Provide the (X, Y) coordinate of the cell's center where the given text is located.  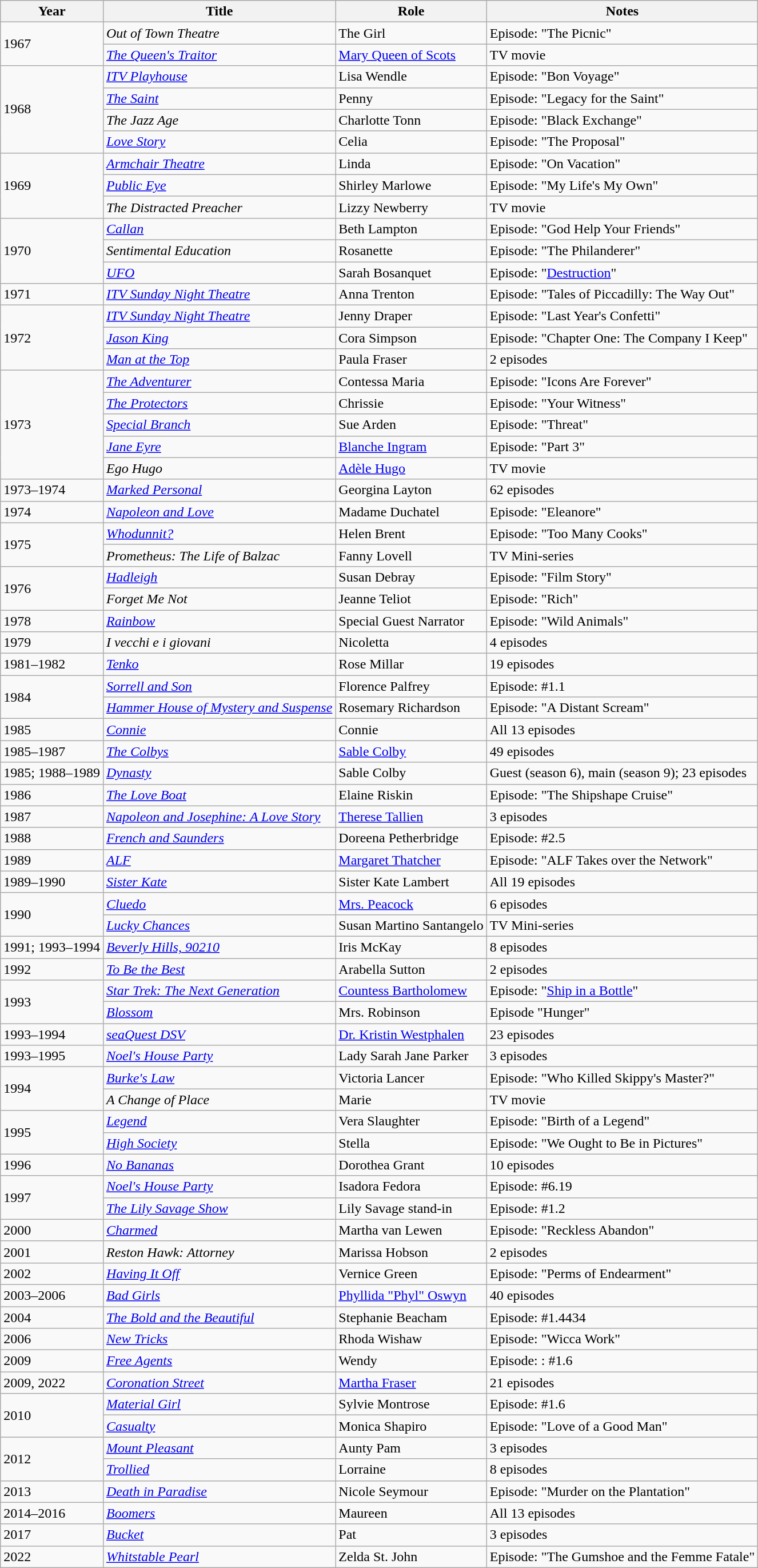
Therese Tallien (411, 817)
Whitstable Pearl (219, 1557)
Jane Eyre (219, 447)
Rose Millar (411, 664)
Stephanie Beacham (411, 1317)
1968 (52, 109)
Mount Pleasant (219, 1448)
Episode: #6.19 (622, 1187)
Episode: "Too Many Cooks" (622, 534)
The Lily Savage Show (219, 1208)
Nicoletta (411, 643)
1995 (52, 1132)
Martha van Lewen (411, 1230)
Anna Trenton (411, 295)
Susan Martino Santangelo (411, 925)
Episode: "Perms of Endearment" (622, 1273)
Wendy (411, 1361)
Lily Savage stand-in (411, 1208)
Dr. Kristin Westphalen (411, 1034)
1989–1990 (52, 882)
Special Branch (219, 425)
Lady Sarah Jane Parker (411, 1056)
Bucket (219, 1535)
Guest (season 6), main (season 9); 23 episodes (622, 773)
1979 (52, 643)
2002 (52, 1273)
2012 (52, 1459)
Maureen (411, 1513)
1984 (52, 697)
2009, 2022 (52, 1383)
UFO (219, 273)
High Society (219, 1143)
Madame Duchatel (411, 512)
2006 (52, 1339)
The Colbys (219, 751)
Special Guest Narrator (411, 620)
Iris McKay (411, 947)
The Jazz Age (219, 120)
1992 (52, 969)
Helen Brent (411, 534)
1988 (52, 838)
Episode: "The Proposal" (622, 142)
1986 (52, 795)
Armchair Theatre (219, 164)
Marked Personal (219, 490)
Episode: "The Picnic" (622, 33)
Vernice Green (411, 1273)
Episode: "ALF Takes over the Network" (622, 860)
1991; 1993–1994 (52, 947)
1994 (52, 1089)
Episode: "Your Witness" (622, 403)
Hadleigh (219, 577)
1997 (52, 1197)
21 episodes (622, 1383)
1987 (52, 817)
49 episodes (622, 751)
2017 (52, 1535)
Dynasty (219, 773)
Coronation Street (219, 1383)
Shirley Marlowe (411, 185)
Fanny Lovell (411, 555)
All 19 episodes (622, 882)
Paula Fraser (411, 360)
Episode: "Murder on the Plantation" (622, 1491)
Rosemary Richardson (411, 708)
1975 (52, 544)
40 episodes (622, 1295)
1993–1994 (52, 1034)
Episode: "Eleanore" (622, 512)
New Tricks (219, 1339)
Episode: "Wild Animals" (622, 620)
1976 (52, 588)
2009 (52, 1361)
23 episodes (622, 1034)
Burke's Law (219, 1078)
The Girl (411, 33)
Blanche Ingram (411, 447)
Role (411, 11)
The Queen's Traitor (219, 55)
Episode: "Birth of a Legend" (622, 1121)
Mrs. Peacock (411, 904)
Elaine Riskin (411, 795)
The Bold and the Beautiful (219, 1317)
1973–1974 (52, 490)
Episode: "Rich" (622, 599)
1978 (52, 620)
62 episodes (622, 490)
Jeanne Teliot (411, 599)
Man at the Top (219, 360)
Episode: "Icons Are Forever" (622, 381)
Trollied (219, 1470)
Legend (219, 1121)
Episode: #1.4434 (622, 1317)
Phyllida "Phyl" Oswyn (411, 1295)
Episode: #2.5 (622, 838)
Beth Lampton (411, 229)
Contessa Maria (411, 381)
Celia (411, 142)
Chrissie (411, 403)
Marissa Hobson (411, 1252)
Aunty Pam (411, 1448)
Sarah Bosanquet (411, 273)
Arabella Sutton (411, 969)
Episode: "On Vacation" (622, 164)
1993 (52, 1002)
The Protectors (219, 403)
Episode: "Part 3" (622, 447)
2003–2006 (52, 1295)
Isadora Fedora (411, 1187)
Casualty (219, 1426)
I vecchi e i giovani (219, 643)
Reston Hawk: Attorney (219, 1252)
Monica Shapiro (411, 1426)
Sister Kate (219, 882)
Episode: "Black Exchange" (622, 120)
Episode: "Last Year's Confetti" (622, 316)
1981–1982 (52, 664)
Sentimental Education (219, 250)
Lizzy Newberry (411, 207)
Episode: "A Distant Scream" (622, 708)
2004 (52, 1317)
Rainbow (219, 620)
Martha Fraser (411, 1383)
Nicole Seymour (411, 1491)
No Bananas (219, 1165)
1993–1995 (52, 1056)
Lucky Chances (219, 925)
Material Girl (219, 1404)
Blossom (219, 1013)
French and Saunders (219, 838)
1969 (52, 185)
Vera Slaughter (411, 1121)
Year (52, 11)
Tenko (219, 664)
Episode: : #1.6 (622, 1361)
Dorothea Grant (411, 1165)
Death in Paradise (219, 1491)
Margaret Thatcher (411, 860)
Episode: "Reckless Abandon" (622, 1230)
Episode: "God Help Your Friends" (622, 229)
Cora Simpson (411, 338)
Love Story (219, 142)
Penny (411, 98)
Ego Hugo (219, 468)
Title (219, 11)
Mrs. Robinson (411, 1013)
Susan Debray (411, 577)
Stella (411, 1143)
1971 (52, 295)
Out of Town Theatre (219, 33)
Episode: "The Philanderer" (622, 250)
Episode: "The Shipshape Cruise" (622, 795)
Episode: "The Gumshoe and the Femme Fatale" (622, 1557)
4 episodes (622, 643)
Sorrell and Son (219, 686)
The Adventurer (219, 381)
Free Agents (219, 1361)
2014–2016 (52, 1513)
Episode "Hunger" (622, 1013)
2013 (52, 1491)
Episode: "Chapter One: The Company I Keep" (622, 338)
Sue Arden (411, 425)
Episode: "Love of a Good Man" (622, 1426)
Notes (622, 11)
6 episodes (622, 904)
Episode: #1.6 (622, 1404)
seaQuest DSV (219, 1034)
Rhoda Wishaw (411, 1339)
Public Eye (219, 185)
Bad Girls (219, 1295)
Jenny Draper (411, 316)
A Change of Place (219, 1100)
Episode: #1.2 (622, 1208)
Rosanette (411, 250)
Lisa Wendle (411, 77)
Lorraine (411, 1470)
1985; 1988–1989 (52, 773)
Episode: "Who Killed Skippy's Master?" (622, 1078)
1985–1987 (52, 751)
1990 (52, 914)
Prometheus: The Life of Balzac (219, 555)
Adèle Hugo (411, 468)
2010 (52, 1415)
Star Trek: The Next Generation (219, 991)
Pat (411, 1535)
Sister Kate Lambert (411, 882)
2001 (52, 1252)
Episode: "Destruction" (622, 273)
Napoleon and Josephine: A Love Story (219, 817)
The Distracted Preacher (219, 207)
Beverly Hills, 90210 (219, 947)
Episode: "Wicca Work" (622, 1339)
Charlotte Tonn (411, 120)
Episode: "Bon Voyage" (622, 77)
Florence Palfrey (411, 686)
1972 (52, 338)
Doreena Petherbridge (411, 838)
Countess Bartholomew (411, 991)
Forget Me Not (219, 599)
1974 (52, 512)
1967 (52, 44)
Episode: "Legacy for the Saint" (622, 98)
Mary Queen of Scots (411, 55)
Napoleon and Love (219, 512)
Cluedo (219, 904)
Episode: "Threat" (622, 425)
Sylvie Montrose (411, 1404)
Marie (411, 1100)
The Love Boat (219, 795)
Linda (411, 164)
19 episodes (622, 664)
Episode: "My Life's My Own" (622, 185)
Charmed (219, 1230)
Callan (219, 229)
Episode: "Ship in a Bottle" (622, 991)
Episode: #1.1 (622, 686)
Georgina Layton (411, 490)
ALF (219, 860)
1985 (52, 730)
Having It Off (219, 1273)
1996 (52, 1165)
1973 (52, 425)
Boomers (219, 1513)
1989 (52, 860)
Jason King (219, 338)
Hammer House of Mystery and Suspense (219, 708)
2000 (52, 1230)
The Saint (219, 98)
Episode: "We Ought to Be in Pictures" (622, 1143)
To Be the Best (219, 969)
2022 (52, 1557)
Episode: "Tales of Piccadilly: The Way Out" (622, 295)
Victoria Lancer (411, 1078)
Episode: "Film Story" (622, 577)
Zelda St. John (411, 1557)
10 episodes (622, 1165)
ITV Playhouse (219, 77)
Whodunnit? (219, 534)
1970 (52, 250)
